From the cell containing the given text, extract its center point as [x, y] coordinate. 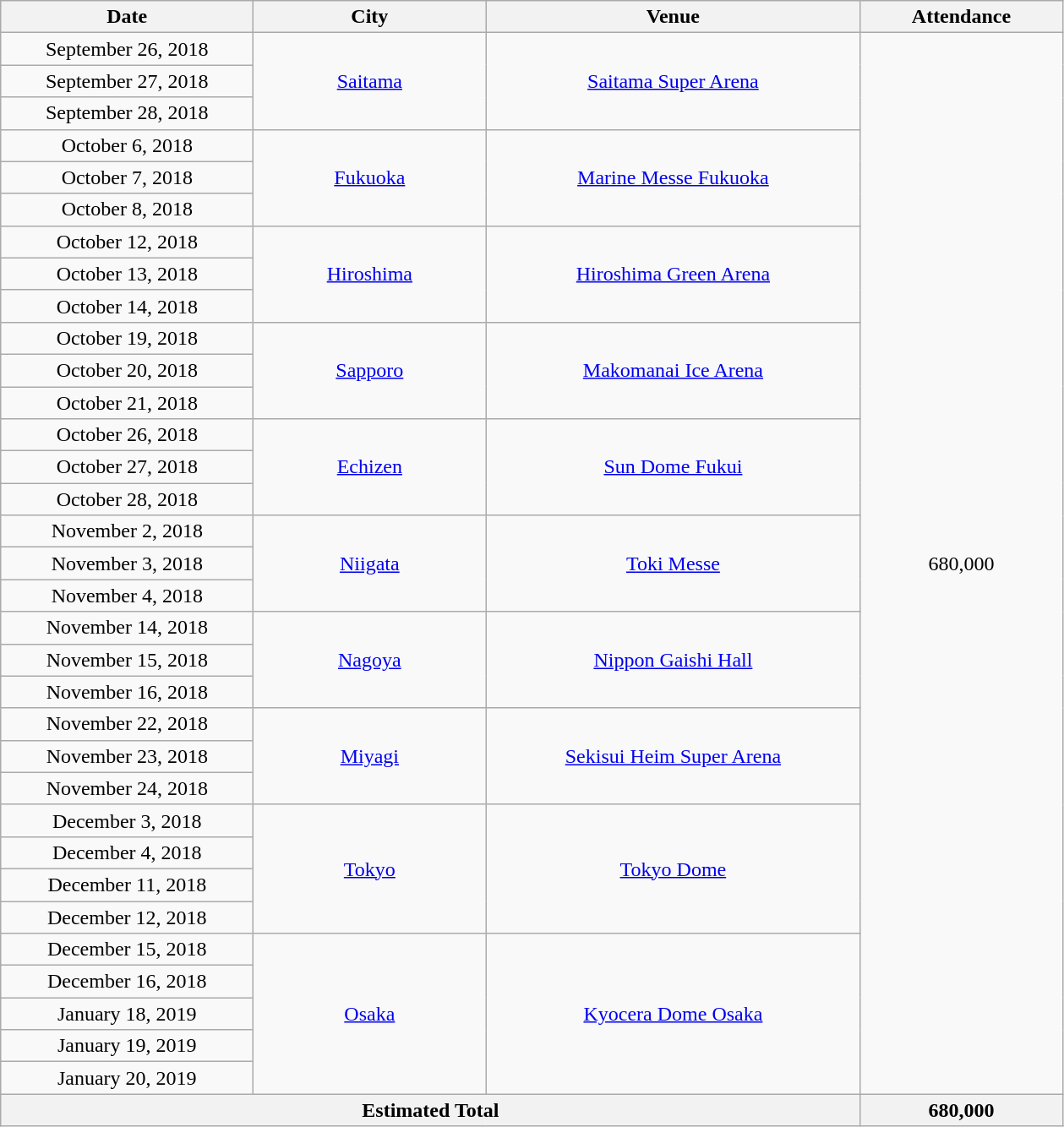
November 3, 2018 [127, 563]
October 26, 2018 [127, 435]
January 19, 2019 [127, 1046]
November 14, 2018 [127, 628]
October 19, 2018 [127, 338]
November 23, 2018 [127, 756]
Toki Messe [673, 563]
January 20, 2019 [127, 1078]
Marine Messe Fukuoka [673, 177]
December 12, 2018 [127, 917]
Sekisui Heim Super Arena [673, 756]
October 21, 2018 [127, 403]
October 6, 2018 [127, 145]
October 8, 2018 [127, 210]
Hiroshima Green Arena [673, 274]
November 15, 2018 [127, 660]
December 11, 2018 [127, 885]
Miyagi [370, 756]
Niigata [370, 563]
Nagoya [370, 660]
Attendance [962, 17]
November 24, 2018 [127, 788]
Tokyo Dome [673, 868]
Osaka [370, 1014]
Sapporo [370, 370]
November 22, 2018 [127, 724]
Estimated Total [431, 1110]
December 16, 2018 [127, 982]
October 20, 2018 [127, 370]
December 15, 2018 [127, 950]
City [370, 17]
Venue [673, 17]
October 28, 2018 [127, 499]
Fukuoka [370, 177]
Sun Dome Fukui [673, 467]
Nippon Gaishi Hall [673, 660]
September 27, 2018 [127, 81]
November 4, 2018 [127, 596]
December 4, 2018 [127, 852]
Makomanai Ice Arena [673, 370]
Saitama [370, 81]
January 18, 2019 [127, 1014]
Saitama Super Arena [673, 81]
September 26, 2018 [127, 49]
Echizen [370, 467]
Tokyo [370, 868]
October 14, 2018 [127, 306]
October 7, 2018 [127, 177]
Hiroshima [370, 274]
October 13, 2018 [127, 274]
December 3, 2018 [127, 820]
Date [127, 17]
October 12, 2018 [127, 242]
November 16, 2018 [127, 692]
November 2, 2018 [127, 531]
September 28, 2018 [127, 113]
October 27, 2018 [127, 467]
Kyocera Dome Osaka [673, 1014]
